Search for the cell housing the specified text and yield its (X, Y) center coordinate. 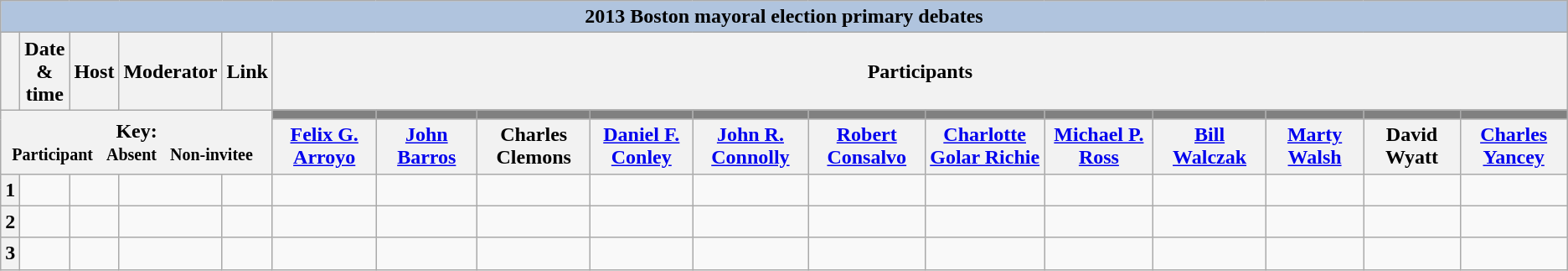
Moderator (171, 71)
Marty Walsh (1315, 146)
John Barros (427, 146)
Robert Consalvo (866, 146)
Key: Participant Absent Non-invitee (137, 142)
Host (94, 71)
Link (247, 71)
Charles Clemons (534, 146)
Participants (920, 71)
1 (10, 190)
Felix G. Arroyo (324, 146)
3 (10, 253)
Date & time (45, 71)
Charles Yancey (1514, 146)
Charlotte Golar Richie (984, 146)
Daniel F. Conley (642, 146)
Bill Walczak (1210, 146)
David Wyatt (1412, 146)
John R. Connolly (750, 146)
2 (10, 221)
2013 Boston mayoral election primary debates (784, 17)
Michael P. Ross (1099, 146)
